Return the [x, y] coordinate for the center point of the cell that contains the specified text.  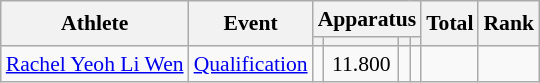
Athlete [95, 24]
Qualification [251, 64]
Apparatus [367, 19]
Event [251, 24]
Total [450, 24]
11.800 [362, 64]
Rachel Yeoh Li Wen [95, 64]
Rank [508, 24]
